Search for the cell housing the specified text and yield its (X, Y) center coordinate. 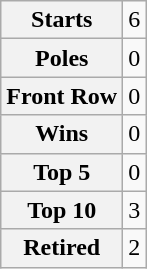
Wins (62, 134)
Top 10 (62, 210)
2 (134, 248)
3 (134, 210)
Top 5 (62, 172)
Poles (62, 58)
Retired (62, 248)
6 (134, 20)
Starts (62, 20)
Front Row (62, 96)
